Scan for the cell matching the given text and deliver its (x, y) coordinate at center. 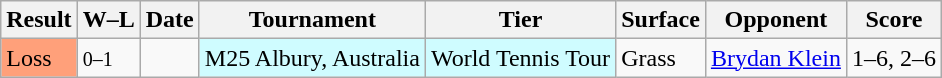
Loss (39, 58)
Brydan Klein (776, 58)
W–L (108, 20)
M25 Albury, Australia (312, 58)
Result (39, 20)
Surface (661, 20)
1–6, 2–6 (894, 58)
Grass (661, 58)
World Tennis Tour (520, 58)
Score (894, 20)
Tier (520, 20)
Tournament (312, 20)
Opponent (776, 20)
Date (170, 20)
0–1 (108, 58)
